For the text-containing cell, return its midpoint in [x, y] coordinate format. 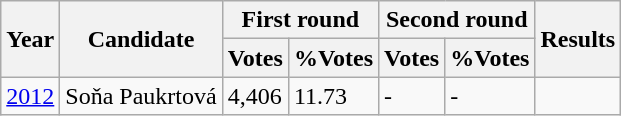
Results [578, 39]
2012 [30, 96]
First round [300, 20]
11.73 [333, 96]
Soňa Paukrtová [141, 96]
4,406 [255, 96]
Second round [457, 20]
Candidate [141, 39]
Year [30, 39]
